Pinpoint the cell where the given text exists, returning its (x, y) midpoint coordinate. 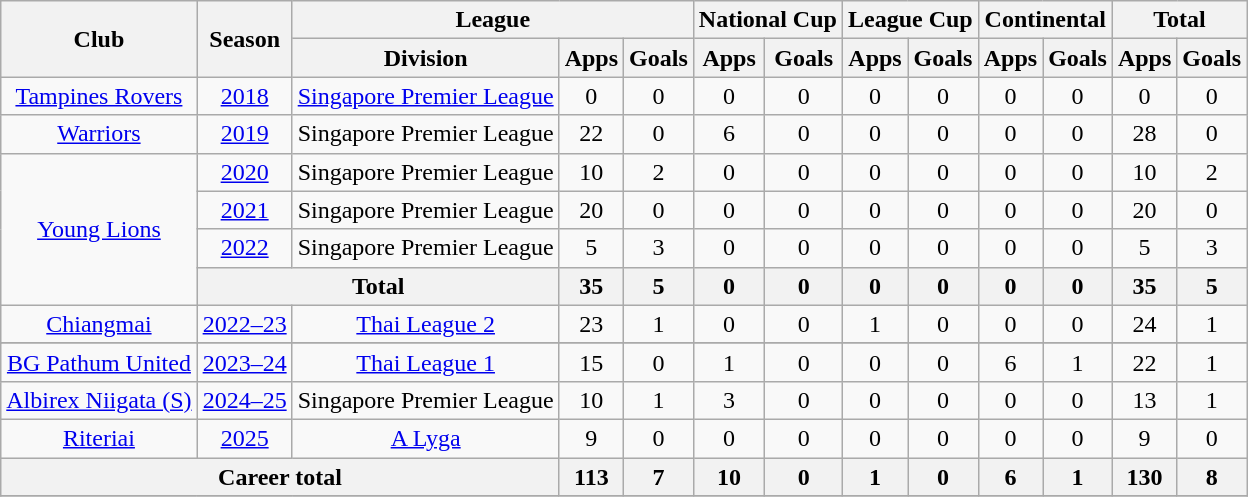
2018 (244, 96)
2020 (244, 172)
2023–24 (244, 362)
113 (591, 477)
2019 (244, 134)
24 (1144, 324)
Warriors (99, 134)
2021 (244, 210)
National Cup (768, 20)
28 (1144, 134)
2024–25 (244, 400)
League (492, 20)
Division (426, 58)
Chiangmai (99, 324)
8 (1212, 477)
Albirex Niigata (S) (99, 400)
15 (591, 362)
League Cup (910, 20)
2022 (244, 248)
130 (1144, 477)
13 (1144, 400)
7 (659, 477)
Tampines Rovers (99, 96)
Continental (1045, 20)
23 (591, 324)
Thai League 1 (426, 362)
2022–23 (244, 324)
Thai League 2 (426, 324)
A Lyga (426, 438)
Season (244, 39)
Club (99, 39)
BG Pathum United (99, 362)
Riteriai (99, 438)
Career total (280, 477)
Young Lions (99, 229)
2025 (244, 438)
